Return (X, Y) of the center of cell containing provided text 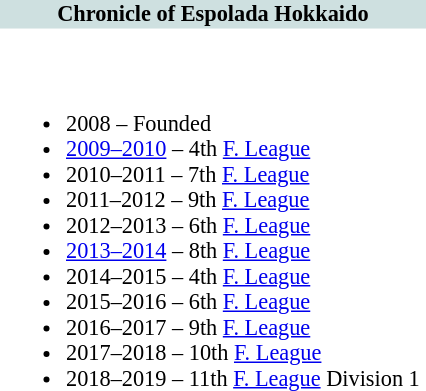
Chronicle of Espolada Hokkaido (213, 14)
